Find where the given text appears and provide that cell's center as [x, y] coordinate. 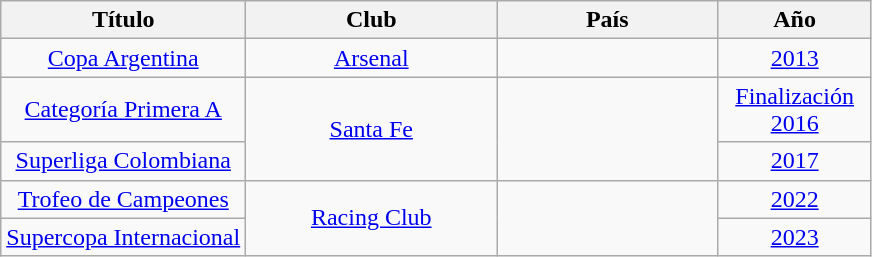
Copa Argentina [124, 58]
País [608, 20]
Superliga Colombiana [124, 161]
2023 [795, 237]
Arsenal [372, 58]
2022 [795, 199]
2013 [795, 58]
Categoría Primera A [124, 110]
Club [372, 20]
Supercopa Internacional [124, 237]
Racing Club [372, 218]
2017 [795, 161]
Finalización 2016 [795, 110]
Año [795, 20]
Trofeo de Campeones [124, 199]
Santa Fe [372, 128]
Título [124, 20]
